Determine the (X, Y) coordinate at the center of the cell enclosing the given text.  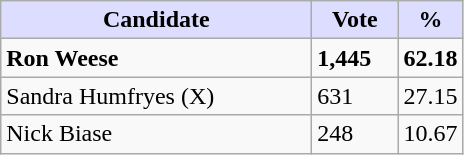
248 (355, 134)
1,445 (355, 58)
Ron Weese (156, 58)
27.15 (430, 96)
10.67 (430, 134)
62.18 (430, 58)
Nick Biase (156, 134)
% (430, 20)
Vote (355, 20)
Sandra Humfryes (X) (156, 96)
631 (355, 96)
Candidate (156, 20)
